From the cell containing the given text, extract its center point as (X, Y) coordinate. 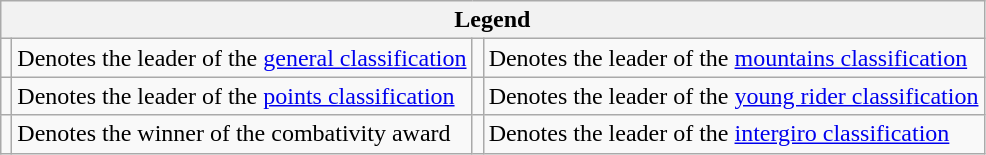
Legend (492, 20)
Denotes the leader of the young rider classification (734, 96)
Denotes the leader of the intergiro classification (734, 134)
Denotes the leader of the points classification (242, 96)
Denotes the winner of the combativity award (242, 134)
Denotes the leader of the general classification (242, 58)
Denotes the leader of the mountains classification (734, 58)
